From the cell containing the given text, extract its center point as [X, Y] coordinate. 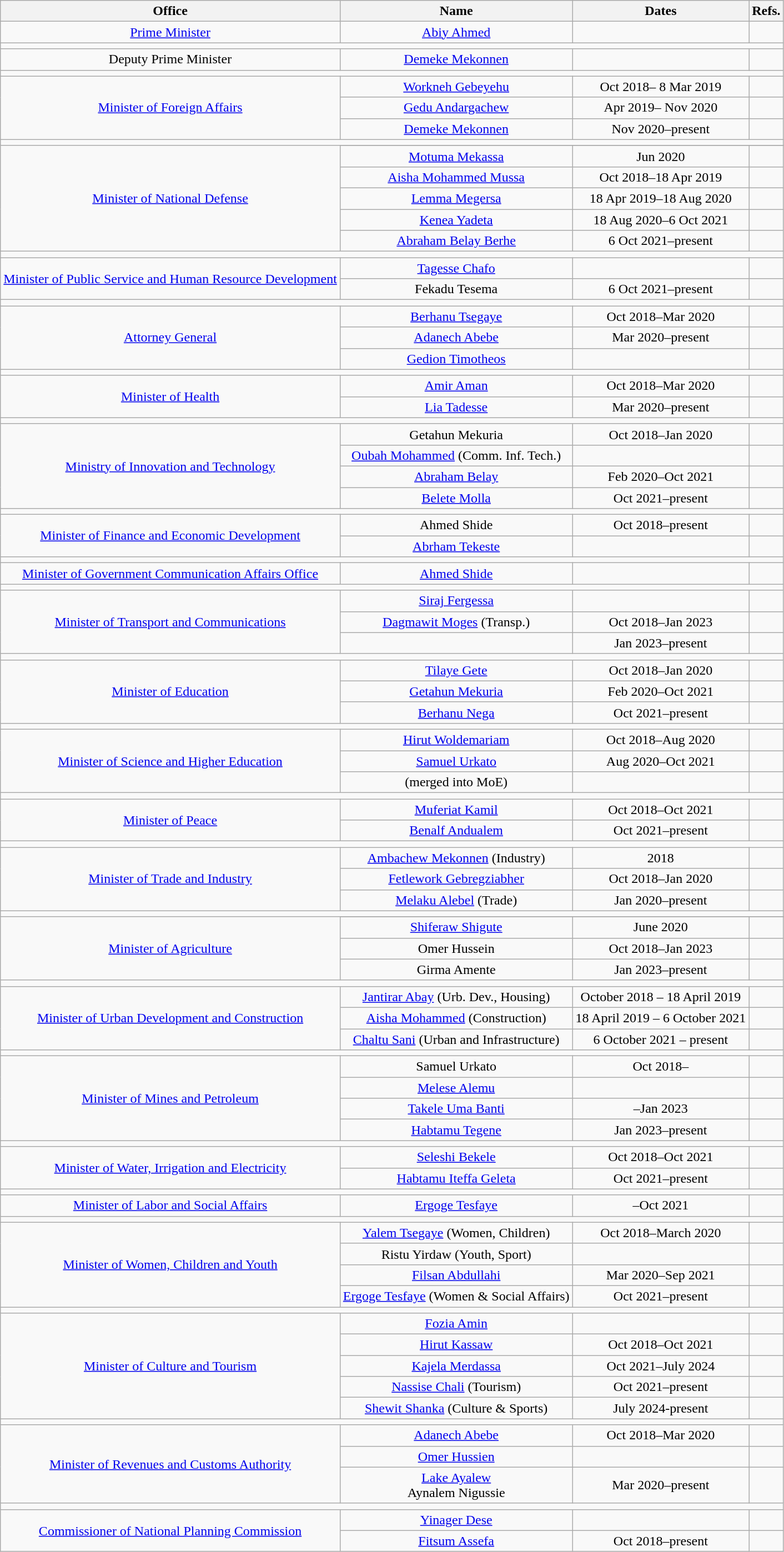
Benalf Andualem [456, 831]
Fekadu Tesema [456, 289]
Oct 2018–18 Apr 2019 [661, 177]
Abiy Ahmed [456, 32]
Ristu Yirdaw (Youth, Sport) [456, 1254]
Shewit Shanka (Culture & Sports) [456, 1408]
Minister of Science and Higher Education [170, 761]
Abraham Belay [456, 476]
Minister of Public Service and Human Resource Development [170, 279]
Dates [661, 11]
Minister of Revenues and Customs Authority [170, 1464]
Chaltu Sani (Urban and Infrastructure) [456, 1039]
July 2024-present [661, 1408]
Girma Amente [456, 970]
Ministry of Innovation and Technology [170, 466]
Abrham Tekeste [456, 546]
Attorney General [170, 338]
Omer Hussein [456, 948]
Berhanu Nega [456, 712]
Yalem Tsegaye (Women, Children) [456, 1233]
Minister of National Defense [170, 198]
Dagmawit Moges (Transp.) [456, 622]
Amir Aman [456, 386]
Kajela Merdassa [456, 1366]
October 2018 – 18 April 2019 [661, 997]
–Jan 2023 [661, 1109]
Aisha Mohammed Mussa [456, 177]
Minister of Finance and Economic Development [170, 536]
18 April 2019 – 6 October 2021 [661, 1018]
Fetlework Gebregziabher [456, 879]
Tilaye Gete [456, 670]
Aisha Mohammed (Construction) [456, 1018]
Oct 2018– [661, 1067]
Yinager Dese [456, 1520]
Gedu Andargachew [456, 108]
Minister of Water, Irrigation and Electricity [170, 1168]
6 October 2021 – present [661, 1039]
Oct 2018–Aug 2020 [661, 740]
Belete Molla [456, 498]
Muferiat Kamil [456, 810]
Oct 2018–March 2020 [661, 1233]
Minister of Culture and Tourism [170, 1366]
Takele Uma Banti [456, 1109]
Lake AyalewAynalem Nigussie [456, 1485]
Nassise Chali (Tourism) [456, 1387]
June 2020 [661, 927]
Deputy Prime Minister [170, 59]
Minister of Peace [170, 820]
2018 [661, 858]
Oct 2021–July 2024 [661, 1366]
Tagesse Chafo [456, 268]
Minister of Education [170, 691]
Refs. [766, 11]
Omer Hussien [456, 1456]
Minister of Women, Children and Youth [170, 1264]
Melese Alemu [456, 1088]
Minister of Urban Development and Construction [170, 1018]
Prime Minister [170, 32]
Ergoge Tesfaye [456, 1206]
Jun 2020 [661, 156]
Office [170, 11]
18 Aug 2020–6 Oct 2021 [661, 219]
Habtamu Tegene [456, 1130]
Fitsum Assefa [456, 1541]
Minister of Health [170, 396]
Ambachew Mekonnen (Industry) [456, 858]
Gedion Timotheos [456, 359]
Seleshi Bekele [456, 1157]
Minister of Mines and Petroleum [170, 1098]
Ergoge Tesfaye (Women & Social Affairs) [456, 1296]
Minister of Foreign Affairs [170, 108]
Melaku Alebel (Trade) [456, 900]
Minister of Trade and Industry [170, 879]
Motuma Mekassa [456, 156]
(merged into MoE) [456, 782]
Jan 2020–present [661, 900]
Oct 2018– 8 Mar 2019 [661, 87]
Shiferaw Shigute [456, 927]
Minister of Transport and Communications [170, 622]
Oubah Mohammed (Comm. Inf. Tech.) [456, 455]
Filsan Abdullahi [456, 1275]
Hirut Woldemariam [456, 740]
Nov 2020–present [661, 129]
Jantirar Abay (Urb. Dev., Housing) [456, 997]
Minister of Agriculture [170, 948]
Workneh Gebeyehu [456, 87]
Habtamu Iteffa Geleta [456, 1178]
Siraj Fergessa [456, 601]
Mar 2020–Sep 2021 [661, 1275]
18 Apr 2019–18 Aug 2020 [661, 198]
Kenea Yadeta [456, 219]
Aug 2020–Oct 2021 [661, 761]
Berhanu Tsegaye [456, 317]
–Oct 2021 [661, 1206]
Apr 2019– Nov 2020 [661, 108]
Lia Tadesse [456, 407]
Lemma Megersa [456, 198]
Minister of Government Communication Affairs Office [170, 574]
Commissioner of National Planning Commission [170, 1530]
Abraham Belay Berhe [456, 241]
Hirut Kassaw [456, 1345]
Name [456, 11]
Fozia Amin [456, 1324]
Minister of Labor and Social Affairs [170, 1206]
